Return the [X, Y] coordinate for the center point of the cell that contains the specified text.  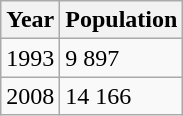
Population [122, 20]
2008 [30, 96]
1993 [30, 58]
9 897 [122, 58]
14 166 [122, 96]
Year [30, 20]
